From the cell containing the given text, extract its center point as (x, y) coordinate. 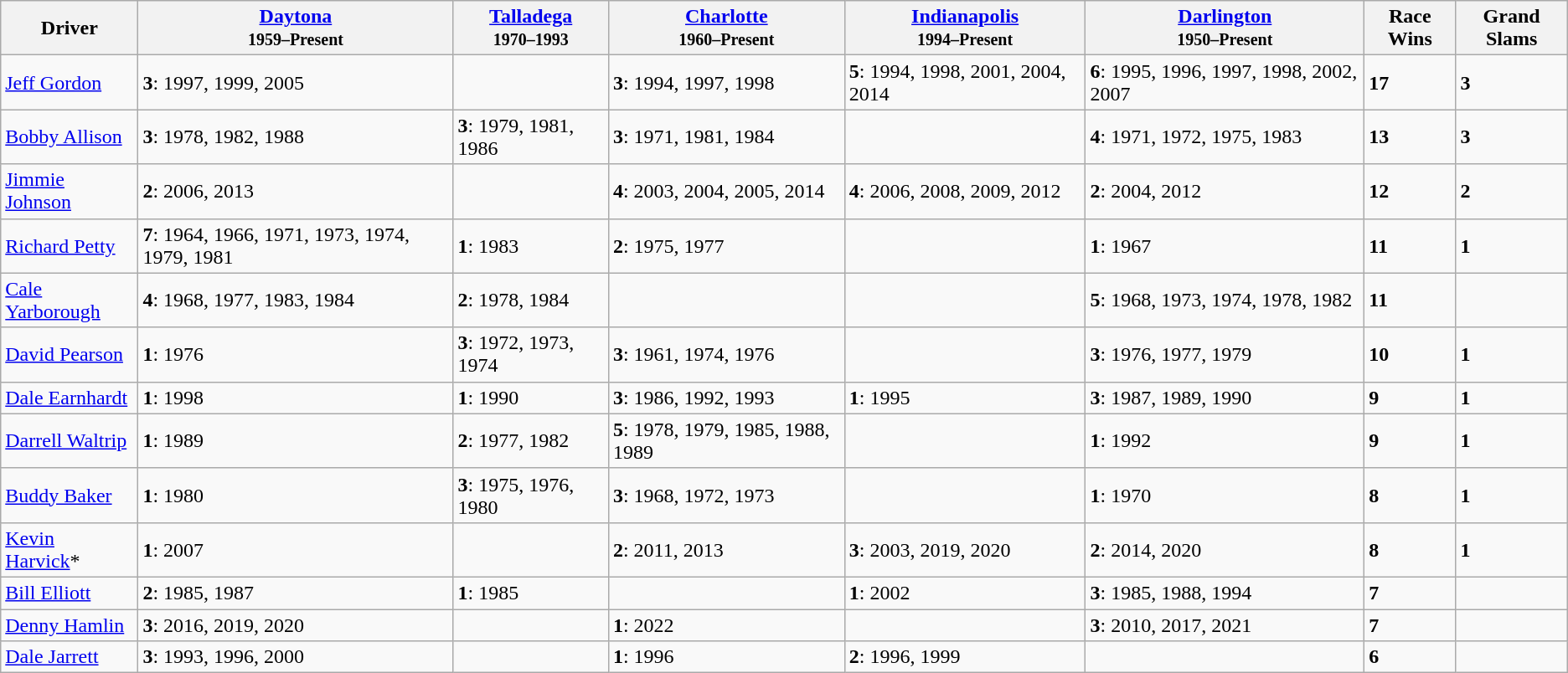
Bill Elliott (70, 593)
3: 2003, 2019, 2020 (965, 549)
3: 2016, 2019, 2020 (296, 625)
2: 1996, 1999 (965, 657)
3: 1961, 1974, 1976 (726, 355)
3: 1994, 1997, 1998 (726, 82)
Richard Petty (70, 246)
1: 2007 (296, 549)
7: 1964, 1966, 1971, 1973, 1974, 1979, 1981 (296, 246)
1: 2002 (965, 593)
2: 2006, 2013 (296, 191)
3: 1987, 1989, 1990 (1225, 398)
Bobby Allison (70, 137)
1: 1980 (296, 496)
4: 1971, 1972, 1975, 1983 (1225, 137)
6: 1995, 1996, 1997, 1998, 2002, 2007 (1225, 82)
1: 1967 (1225, 246)
12 (1411, 191)
2: 1975, 1977 (726, 246)
5: 1968, 1973, 1974, 1978, 1982 (1225, 300)
1: 1996 (726, 657)
2: 2004, 2012 (1225, 191)
1: 1983 (531, 246)
3: 1997, 1999, 2005 (296, 82)
3: 1968, 1972, 1973 (726, 496)
Indianapolis1994–Present (965, 28)
3: 1975, 1976, 1980 (531, 496)
1: 1995 (965, 398)
2: 2014, 2020 (1225, 549)
Cale Yarborough (70, 300)
Race Wins (1411, 28)
Jeff Gordon (70, 82)
3: 2010, 2017, 2021 (1225, 625)
4: 1968, 1977, 1983, 1984 (296, 300)
2: 1977, 1982 (531, 440)
Denny Hamlin (70, 625)
6 (1411, 657)
Charlotte1960–Present (726, 28)
Dale Jarrett (70, 657)
4: 2006, 2008, 2009, 2012 (965, 191)
3: 1972, 1973, 1974 (531, 355)
David Pearson (70, 355)
3: 1971, 1981, 1984 (726, 137)
Buddy Baker (70, 496)
Darlington1950–Present (1225, 28)
Kevin Harvick* (70, 549)
Driver (70, 28)
3: 1985, 1988, 1994 (1225, 593)
1: 1992 (1225, 440)
Darrell Waltrip (70, 440)
1: 1989 (296, 440)
2 (1511, 191)
1: 1970 (1225, 496)
1: 1976 (296, 355)
3: 1993, 1996, 2000 (296, 657)
2: 2011, 2013 (726, 549)
2: 1978, 1984 (531, 300)
2: 1985, 1987 (296, 593)
1: 1998 (296, 398)
10 (1411, 355)
1: 1985 (531, 593)
Dale Earnhardt (70, 398)
5: 1994, 1998, 2001, 2004, 2014 (965, 82)
1: 1990 (531, 398)
Talladega1970–1993 (531, 28)
3: 1978, 1982, 1988 (296, 137)
3: 1986, 1992, 1993 (726, 398)
Jimmie Johnson (70, 191)
3: 1979, 1981, 1986 (531, 137)
1: 2022 (726, 625)
Grand Slams (1511, 28)
5: 1978, 1979, 1985, 1988, 1989 (726, 440)
Daytona1959–Present (296, 28)
4: 2003, 2004, 2005, 2014 (726, 191)
17 (1411, 82)
13 (1411, 137)
3: 1976, 1977, 1979 (1225, 355)
